Return (X, Y) of the center of cell containing provided text 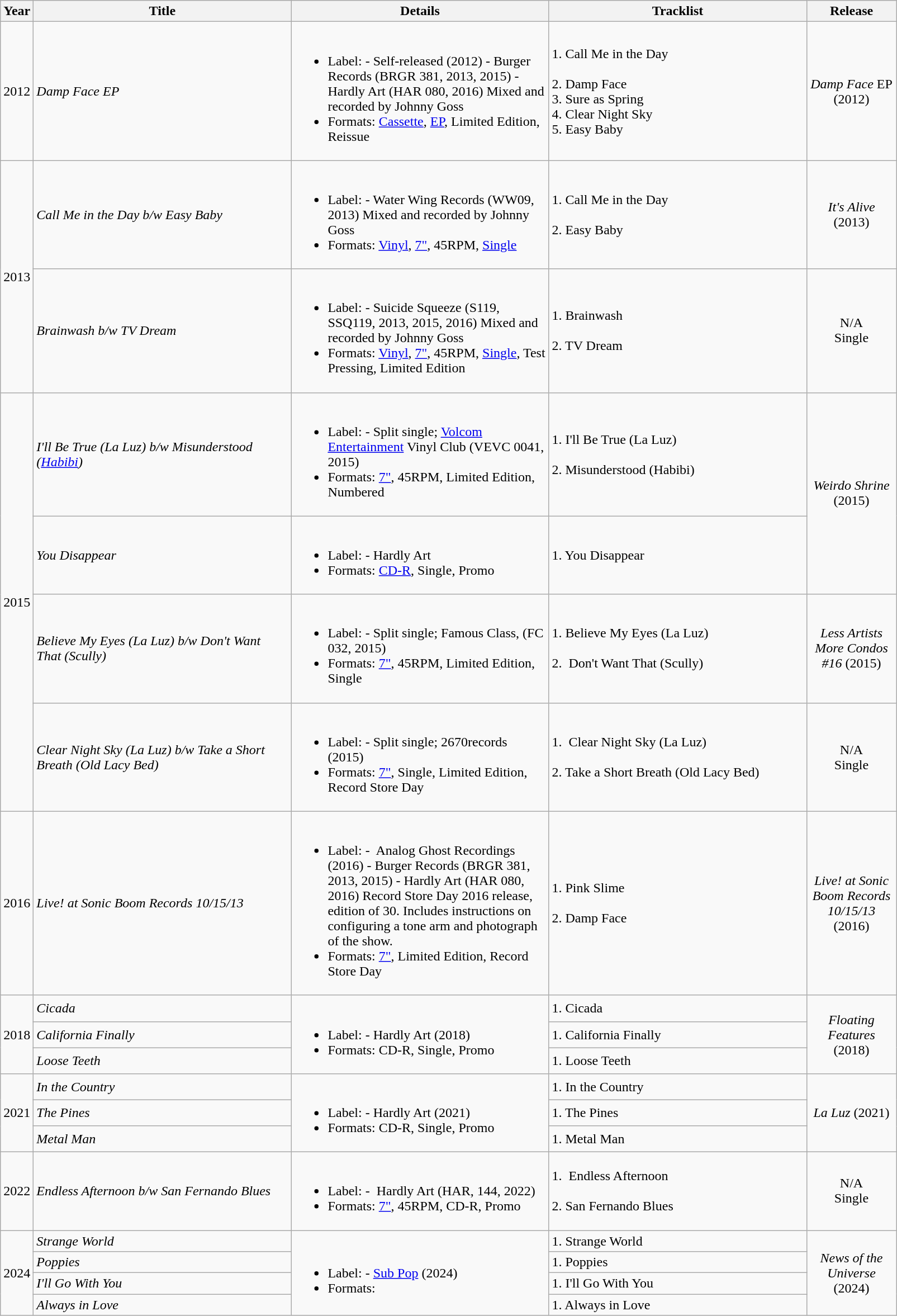
Always in Love (162, 1305)
Label: - Hardly Art (2018)Formats: CD-R, Single, Promo (420, 1034)
Label: - Hardly Art (HAR, 144, 2022)Formats: 7", 45RPM, CD-R, Promo (420, 1191)
1. Poppies (677, 1262)
In the Country (162, 1087)
Live! at Sonic Boom Records 10/15/13 (2016) (852, 903)
Damp Face EP (2012) (852, 91)
Tracklist (677, 11)
1. The Pines (677, 1113)
Loose Teeth (162, 1061)
2013 (17, 276)
2024 (17, 1272)
La Luz (2021) (852, 1113)
Live! at Sonic Boom Records 10/15/13 (162, 903)
Call Me in the Day b/w Easy Baby (162, 215)
Label: - Hardly Art (2021)Formats: CD-R, Single, Promo (420, 1113)
1. Believe My Eyes (La Luz)2. Don't Want That (Scully) (677, 648)
News of the Universe (2024) (852, 1272)
1. Brainwash2. TV Dream (677, 331)
I'll Go With You (162, 1284)
2012 (17, 91)
1. You Disappear (677, 555)
Title (162, 11)
1. Metal Man (677, 1139)
1. Call Me in the Day2. Damp Face 3. Sure as Spring 4. Clear Night Sky 5. Easy Baby (677, 91)
2022 (17, 1191)
Year (17, 11)
Brainwash b/w TV Dream (162, 331)
Strange World (162, 1241)
You Disappear (162, 555)
2021 (17, 1113)
Label: - Sub Pop (2024)Formats: (420, 1272)
1. Loose Teeth (677, 1061)
1. Clear Night Sky (La Luz)2. Take a Short Breath (Old Lacy Bed) (677, 757)
Label: - Hardly Art Formats: CD-R, Single, Promo (420, 555)
Cicada (162, 1009)
I'll Be True (La Luz) b/w Misunderstood (Habibi) (162, 454)
1. California Finally (677, 1034)
1. Call Me in the Day2. Easy Baby (677, 215)
Label: - Water Wing Records (WW09, 2013) Mixed and recorded by Johnny GossFormats: Vinyl, 7", 45RPM, Single (420, 215)
1. I'll Be True (La Luz)2. Misunderstood (Habibi) (677, 454)
2016 (17, 903)
2018 (17, 1034)
1. Cicada (677, 1009)
Metal Man (162, 1139)
1. I'll Go With You (677, 1284)
Label: - Split single; Volcom Entertainment Vinyl Club (VEVC 0041, 2015)Formats: 7", 45RPM, Limited Edition, Numbered (420, 454)
1. Endless Afternoon2. San Fernando Blues (677, 1191)
Less Artists More Condos #16 (2015) (852, 648)
2015 (17, 602)
1. In the Country (677, 1087)
Release (852, 11)
The Pines (162, 1113)
1. Pink Slime2. Damp Face (677, 903)
Poppies (162, 1262)
California Finally (162, 1034)
Endless Afternoon b/w San Fernando Blues (162, 1191)
It's Alive (2013) (852, 215)
1. Always in Love (677, 1305)
Believe My Eyes (La Luz) b/w Don't Want That (Scully) (162, 648)
Details (420, 11)
1. Strange World (677, 1241)
Clear Night Sky (La Luz) b/w Take a Short Breath (Old Lacy Bed) (162, 757)
Damp Face EP (162, 91)
Floating Features (2018) (852, 1034)
Weirdo Shrine (2015) (852, 493)
Label: - Split single; Famous Class, (FC 032, 2015)Formats: 7", 45RPM, Limited Edition, Single (420, 648)
Label: - Split single; 2670records (2015)Formats: 7", Single, Limited Edition, Record Store Day (420, 757)
